Return (x, y) of the center of cell containing provided text 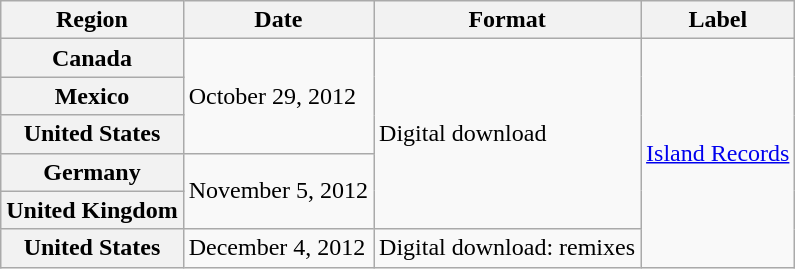
Germany (92, 172)
Canada (92, 58)
December 4, 2012 (278, 248)
Format (508, 20)
Date (278, 20)
Label (718, 20)
October 29, 2012 (278, 96)
November 5, 2012 (278, 191)
Digital download (508, 134)
Mexico (92, 96)
United Kingdom (92, 210)
Digital download: remixes (508, 248)
Region (92, 20)
Island Records (718, 153)
